From the cell containing the given text, extract its center point as (X, Y) coordinate. 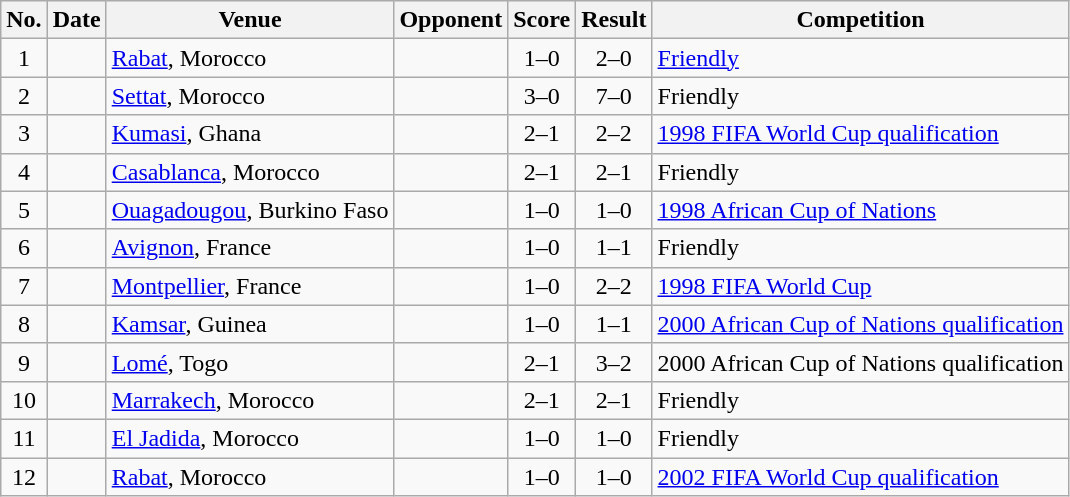
Ouagadougou, Burkino Faso (250, 210)
3 (24, 134)
Avignon, France (250, 248)
5 (24, 210)
7 (24, 286)
11 (24, 438)
1998 African Cup of Nations (860, 210)
Settat, Morocco (250, 96)
1998 FIFA World Cup qualification (860, 134)
No. (24, 20)
10 (24, 400)
3–2 (614, 362)
12 (24, 477)
2 (24, 96)
6 (24, 248)
Lomé, Togo (250, 362)
1 (24, 58)
Montpellier, France (250, 286)
8 (24, 324)
Opponent (451, 20)
Competition (860, 20)
1998 FIFA World Cup (860, 286)
Score (542, 20)
El Jadida, Morocco (250, 438)
Casablanca, Morocco (250, 172)
2002 FIFA World Cup qualification (860, 477)
Venue (250, 20)
Marrakech, Morocco (250, 400)
9 (24, 362)
2–0 (614, 58)
Kumasi, Ghana (250, 134)
3–0 (542, 96)
Date (76, 20)
Result (614, 20)
7–0 (614, 96)
4 (24, 172)
Kamsar, Guinea (250, 324)
